Return (x, y) of the center of cell containing provided text 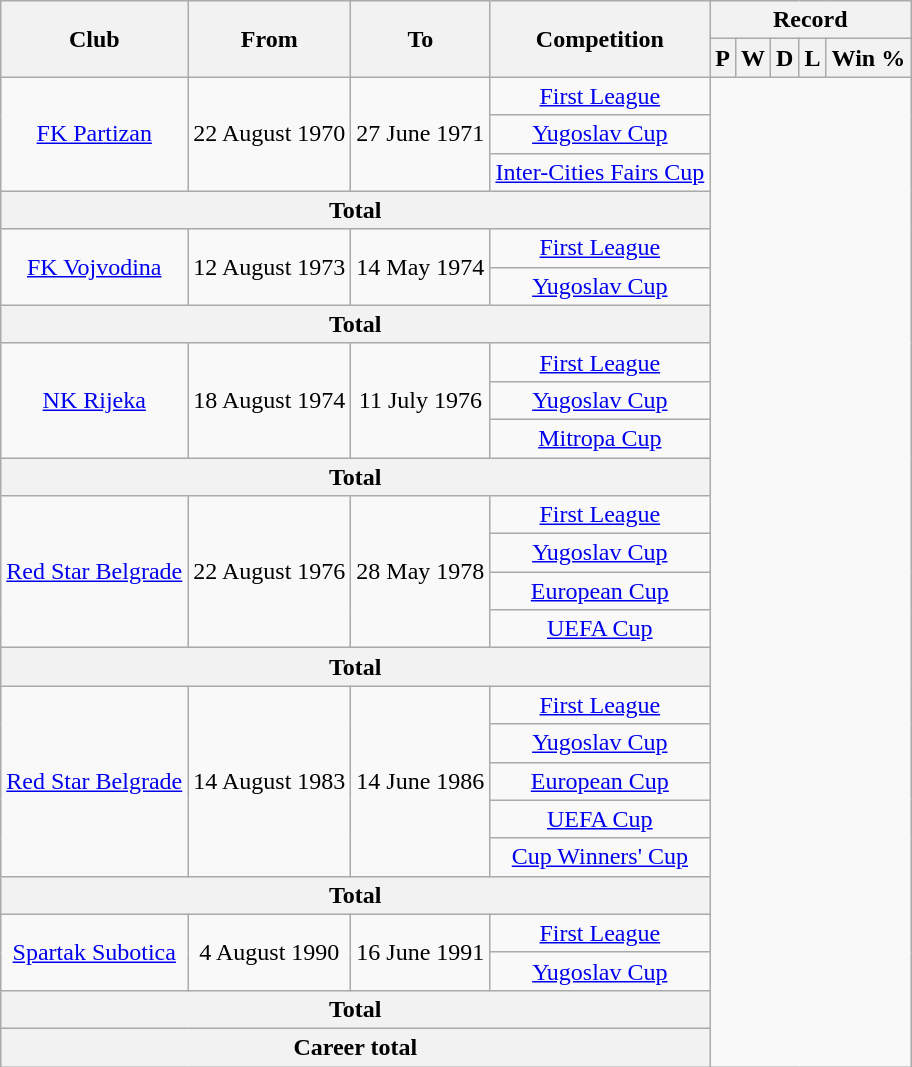
P (723, 58)
To (420, 39)
Record (810, 20)
28 May 1978 (420, 572)
Mitropa Cup (600, 438)
12 August 1973 (270, 267)
Competition (600, 39)
Inter-Cities Fairs Cup (600, 172)
16 June 1991 (420, 952)
14 June 1986 (420, 781)
Win % (868, 58)
Spartak Subotica (94, 952)
Club (94, 39)
FK Vojvodina (94, 267)
NK Rijeka (94, 400)
Cup Winners' Cup (600, 857)
14 August 1983 (270, 781)
27 June 1971 (420, 134)
W (754, 58)
22 August 1970 (270, 134)
22 August 1976 (270, 572)
Career total (356, 1047)
FK Partizan (94, 134)
L (812, 58)
D (785, 58)
18 August 1974 (270, 400)
From (270, 39)
11 July 1976 (420, 400)
4 August 1990 (270, 952)
14 May 1974 (420, 267)
